Detect which cell encompasses the target text, then output its [x, y] center coordinate. 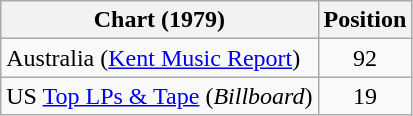
Australia (Kent Music Report) [160, 58]
US Top LPs & Tape (Billboard) [160, 96]
92 [365, 58]
Position [365, 20]
Chart (1979) [160, 20]
19 [365, 96]
